Find where the given text appears and provide that cell's center as [x, y] coordinate. 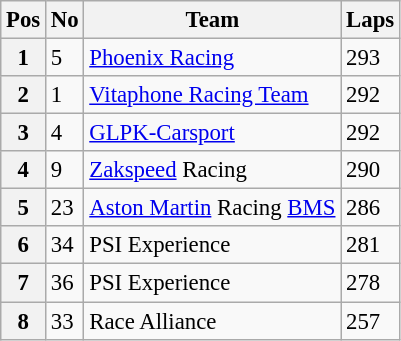
293 [370, 58]
Zakspeed Racing [212, 170]
Team [212, 20]
Aston Martin Racing BMS [212, 208]
36 [65, 283]
286 [370, 208]
3 [24, 133]
Race Alliance [212, 321]
GLPK-Carsport [212, 133]
Laps [370, 20]
23 [65, 208]
Phoenix Racing [212, 58]
No [65, 20]
281 [370, 245]
7 [24, 283]
257 [370, 321]
8 [24, 321]
6 [24, 245]
2 [24, 95]
9 [65, 170]
Vitaphone Racing Team [212, 95]
290 [370, 170]
33 [65, 321]
34 [65, 245]
Pos [24, 20]
278 [370, 283]
